From the cell containing the given text, extract its center point as (X, Y) coordinate. 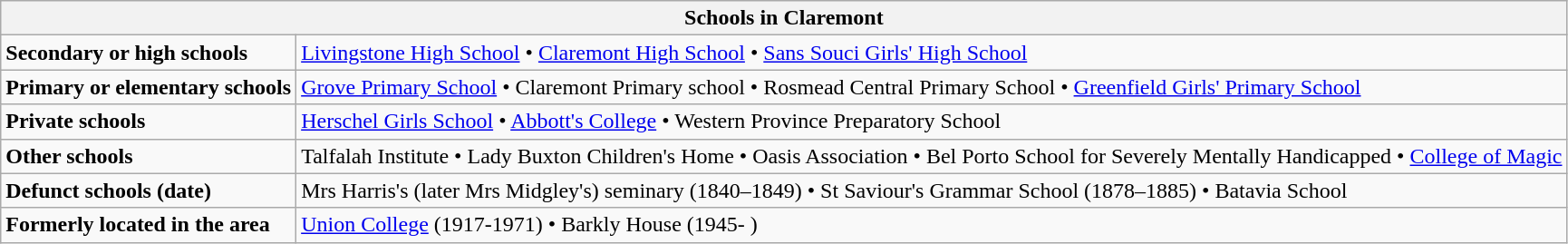
Other schools (149, 156)
Mrs Harris's (later Mrs Midgley's) seminary (1840–1849) • St Saviour's Grammar School (1878–1885) • Batavia School (932, 190)
Primary or elementary schools (149, 87)
Secondary or high schools (149, 53)
Private schools (149, 122)
Formerly located in the area (149, 225)
Schools in Claremont (784, 18)
Defunct schools (date) (149, 190)
Herschel Girls School • Abbott's College • Western Province Preparatory School (932, 122)
Talfalah Institute • Lady Buxton Children's Home • Oasis Association • Bel Porto School for Severely Mentally Handicapped • College of Magic (932, 156)
Grove Primary School • Claremont Primary school • Rosmead Central Primary School • Greenfield Girls' Primary School (932, 87)
Union College (1917-1971) • Barkly House (1945- ) (932, 225)
Livingstone High School • Claremont High School • Sans Souci Girls' High School (932, 53)
